Scan for the cell matching the given text and deliver its (x, y) coordinate at center. 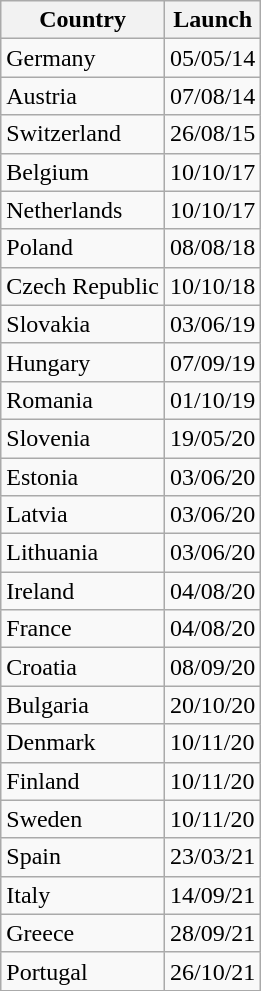
23/03/21 (212, 857)
19/05/20 (212, 438)
Netherlands (83, 210)
Belgium (83, 172)
08/08/18 (212, 248)
14/09/21 (212, 895)
20/10/20 (212, 705)
Finland (83, 781)
Romania (83, 400)
05/05/14 (212, 58)
07/08/14 (212, 96)
01/10/19 (212, 400)
Country (83, 20)
Lithuania (83, 553)
26/10/21 (212, 971)
26/08/15 (212, 134)
07/09/19 (212, 362)
Ireland (83, 591)
Slovenia (83, 438)
Latvia (83, 515)
Portugal (83, 971)
Switzerland (83, 134)
08/09/20 (212, 667)
Bulgaria (83, 705)
Launch (212, 20)
03/06/19 (212, 324)
Estonia (83, 477)
Slovakia (83, 324)
France (83, 629)
Sweden (83, 819)
28/09/21 (212, 933)
Austria (83, 96)
Hungary (83, 362)
Germany (83, 58)
Denmark (83, 743)
10/10/18 (212, 286)
Greece (83, 933)
Poland (83, 248)
Czech Republic (83, 286)
Italy (83, 895)
Spain (83, 857)
Croatia (83, 667)
